Return (x, y) of the center of cell containing provided text 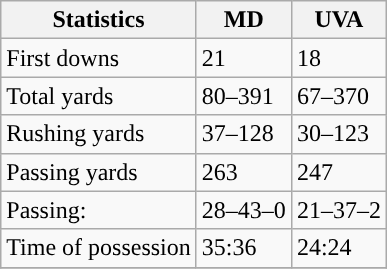
263 (244, 172)
Time of possession (99, 248)
37–128 (244, 134)
67–370 (338, 96)
MD (244, 20)
35:36 (244, 248)
30–123 (338, 134)
Passing: (99, 210)
21 (244, 58)
UVA (338, 20)
First downs (99, 58)
247 (338, 172)
Statistics (99, 20)
Total yards (99, 96)
28–43–0 (244, 210)
Rushing yards (99, 134)
18 (338, 58)
21–37–2 (338, 210)
Passing yards (99, 172)
80–391 (244, 96)
24:24 (338, 248)
